Identify which cell holds the provided text, then report its [X, Y] central coordinate. 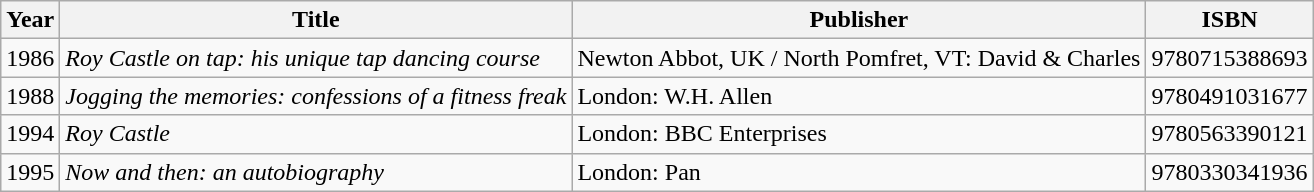
1995 [30, 172]
London: BBC Enterprises [859, 134]
9780330341936 [1230, 172]
Roy Castle on tap: his unique tap dancing course [316, 58]
1988 [30, 96]
9780563390121 [1230, 134]
Roy Castle [316, 134]
ISBN [1230, 20]
Title [316, 20]
9780491031677 [1230, 96]
Newton Abbot, UK / North Pomfret, VT: David & Charles [859, 58]
Now and then: an autobiography [316, 172]
9780715388693 [1230, 58]
Publisher [859, 20]
Jogging the memories: confessions of a fitness freak [316, 96]
London: Pan [859, 172]
1994 [30, 134]
Year [30, 20]
London: W.H. Allen [859, 96]
1986 [30, 58]
